Find where the given text appears and provide that cell's center as [x, y] coordinate. 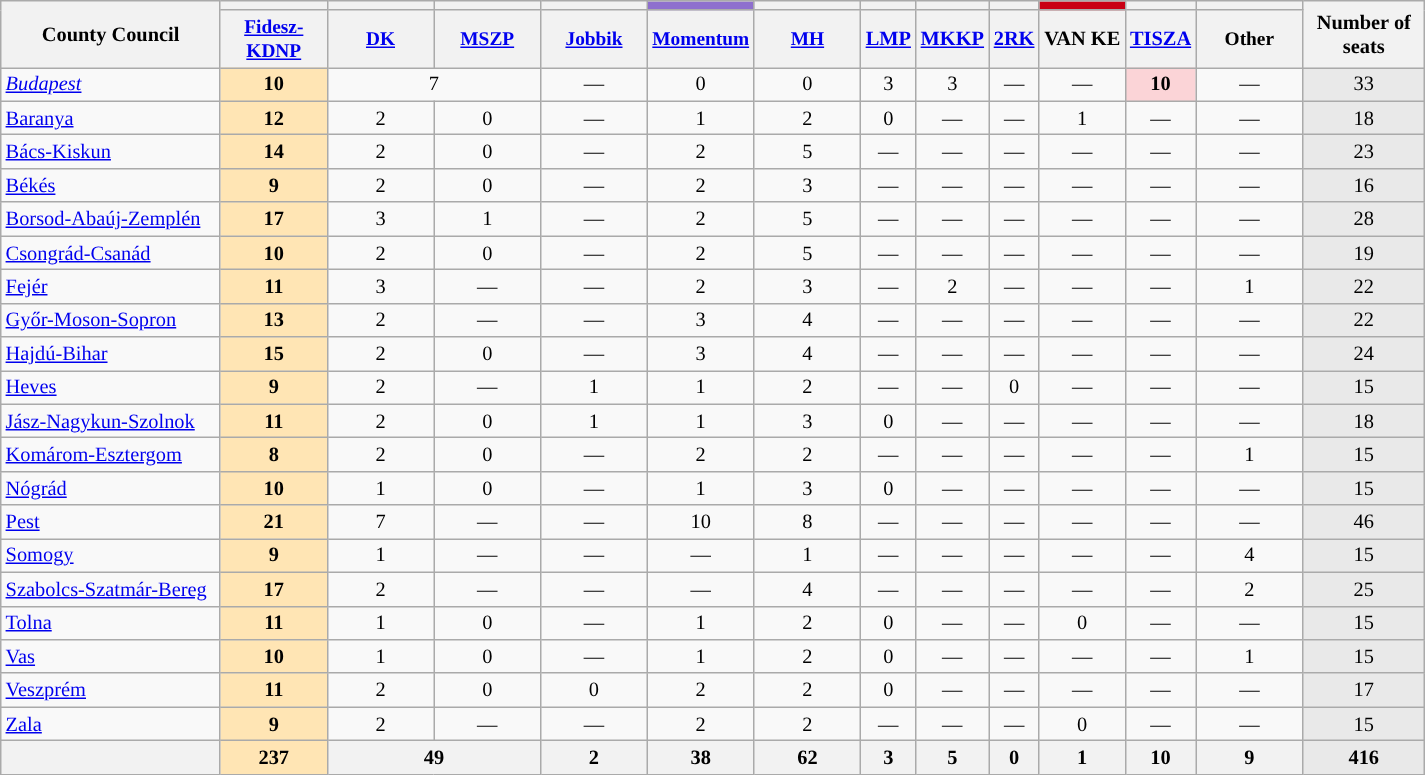
23 [1364, 152]
Somogy [111, 555]
38 [700, 757]
Momentum [700, 38]
TISZA [1160, 38]
County Council [111, 34]
13 [274, 320]
MSZP [488, 38]
VAN KE [1082, 38]
Komárom-Esztergom [111, 454]
MH [808, 38]
416 [1364, 757]
Number of seats [1364, 34]
19 [1364, 253]
Nógrád [111, 488]
Borsod-Abaúj-Zemplén [111, 219]
2RK [1014, 38]
49 [434, 757]
24 [1364, 353]
Other [1250, 38]
Budapest [111, 84]
12 [274, 118]
Zala [111, 724]
46 [1364, 522]
Csongrád-Csanád [111, 253]
33 [1364, 84]
Baranya [111, 118]
Vas [111, 656]
Bács-Kiskun [111, 152]
Pest [111, 522]
28 [1364, 219]
25 [1364, 589]
Jász-Nagykun-Szolnok [111, 421]
62 [808, 757]
Heves [111, 387]
Hajdú-Bihar [111, 353]
Győr-Moson-Sopron [111, 320]
14 [274, 152]
MKKP [952, 38]
Jobbik [594, 38]
DK [380, 38]
Tolna [111, 623]
Fidesz-KDNP [274, 38]
237 [274, 757]
Szabolcs-Szatmár-Bereg [111, 589]
Veszprém [111, 690]
16 [1364, 185]
Békés [111, 185]
LMP [888, 38]
Fejér [111, 286]
21 [274, 522]
